From the cell containing the given text, extract its center point as [X, Y] coordinate. 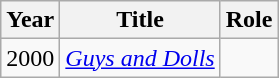
Year [30, 20]
Guys and Dolls [140, 58]
Role [249, 20]
2000 [30, 58]
Title [140, 20]
